Search for the cell housing the specified text and yield its [X, Y] center coordinate. 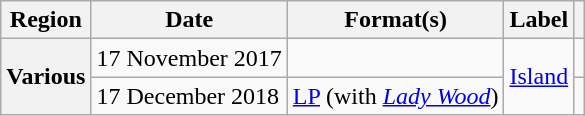
Region [46, 20]
17 November 2017 [189, 58]
Label [539, 20]
Format(s) [396, 20]
LP (with Lady Wood) [396, 96]
Date [189, 20]
Island [539, 77]
17 December 2018 [189, 96]
Various [46, 77]
